Pinpoint the cell where the given text exists, returning its (X, Y) midpoint coordinate. 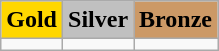
Gold (32, 20)
Bronze (176, 20)
Silver (98, 20)
